Scan for the cell matching the given text and deliver its (x, y) coordinate at center. 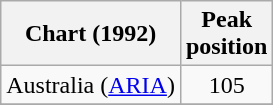
105 (226, 85)
Australia (ARIA) (91, 85)
Peakposition (226, 34)
Chart (1992) (91, 34)
